Locate the cell with the specified text and output its (x, y) center coordinate. 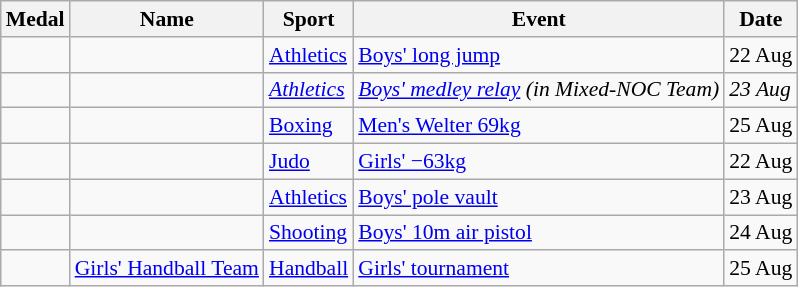
Event (538, 19)
Girls' Handball Team (167, 269)
Girls' −63kg (538, 162)
Medal (36, 19)
Sport (308, 19)
Name (167, 19)
Boys' medley relay (in Mixed-NOC Team) (538, 90)
Boys' 10m air pistol (538, 233)
Boxing (308, 126)
Judo (308, 162)
Girls' tournament (538, 269)
Men's Welter 69kg (538, 126)
Shooting (308, 233)
Handball (308, 269)
Boys' long jump (538, 55)
24 Aug (760, 233)
Date (760, 19)
Boys' pole vault (538, 197)
